Pinpoint the cell where the given text exists, returning its (x, y) midpoint coordinate. 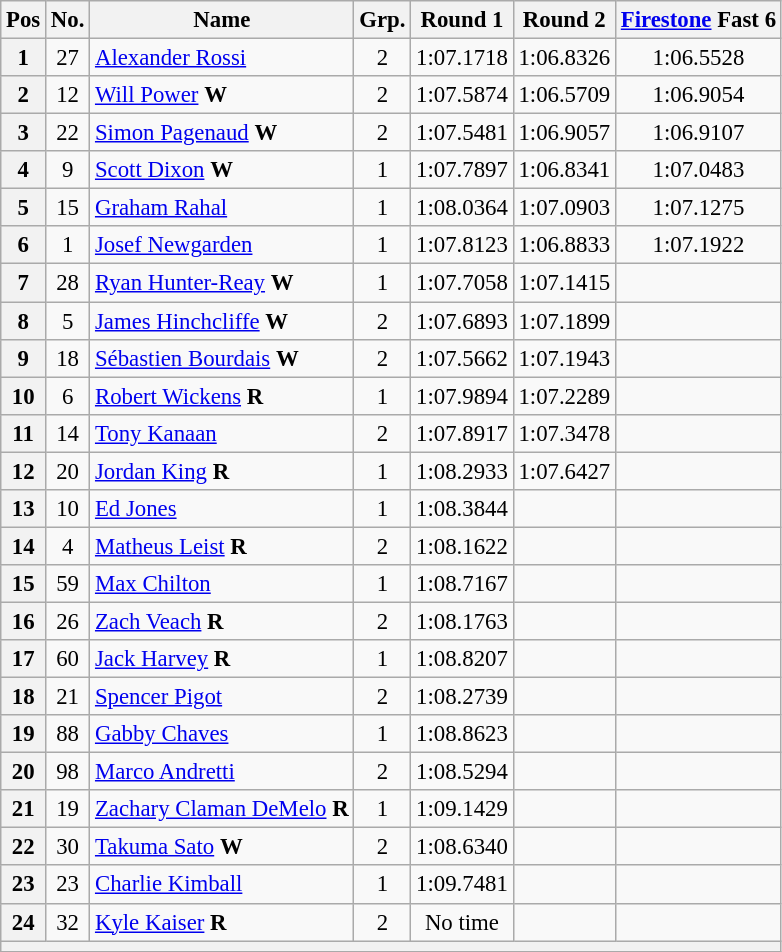
17 (24, 659)
1:07.1718 (462, 58)
3 (24, 133)
1:07.5481 (462, 133)
98 (68, 772)
1:07.5662 (462, 358)
1:07.1899 (564, 321)
Round 1 (462, 20)
1:07.6427 (564, 471)
26 (68, 621)
59 (68, 584)
1:08.5294 (462, 772)
Robert Wickens R (222, 396)
1:08.6340 (462, 847)
Ryan Hunter-Reay W (222, 283)
Jordan King R (222, 471)
1:06.8326 (564, 58)
Tony Kanaan (222, 433)
Zachary Claman DeMelo R (222, 809)
1:07.3478 (564, 433)
Graham Rahal (222, 208)
1:08.2739 (462, 697)
28 (68, 283)
1:06.5528 (698, 58)
1:09.1429 (462, 809)
1:07.5874 (462, 95)
Simon Pagenaud W (222, 133)
Sébastien Bourdais W (222, 358)
1:08.0364 (462, 208)
1:07.7058 (462, 283)
Pos (24, 20)
1:07.7897 (462, 170)
1:07.1922 (698, 245)
Ed Jones (222, 509)
Jack Harvey R (222, 659)
1:07.2289 (564, 396)
Will Power W (222, 95)
Kyle Kaiser R (222, 922)
Max Chilton (222, 584)
1:07.0903 (564, 208)
1:06.8833 (564, 245)
1:07.8123 (462, 245)
No. (68, 20)
Marco Andretti (222, 772)
1:09.7481 (462, 885)
1:08.8623 (462, 734)
8 (24, 321)
60 (68, 659)
James Hinchcliffe W (222, 321)
11 (24, 433)
Name (222, 20)
1:08.8207 (462, 659)
Firestone Fast 6 (698, 20)
Gabby Chaves (222, 734)
Grp. (382, 20)
1:08.1763 (462, 621)
Zach Veach R (222, 621)
13 (24, 509)
Scott Dixon W (222, 170)
1:08.3844 (462, 509)
1:07.6893 (462, 321)
1:07.1943 (564, 358)
24 (24, 922)
Matheus Leist R (222, 546)
1:07.0483 (698, 170)
Takuma Sato W (222, 847)
No time (462, 922)
1:07.1275 (698, 208)
Alexander Rossi (222, 58)
1:08.2933 (462, 471)
Charlie Kimball (222, 885)
1:08.1622 (462, 546)
1:08.7167 (462, 584)
88 (68, 734)
27 (68, 58)
Round 2 (564, 20)
30 (68, 847)
1:07.9894 (462, 396)
1:06.8341 (564, 170)
32 (68, 922)
1:06.9054 (698, 95)
1:07.1415 (564, 283)
1:06.5709 (564, 95)
16 (24, 621)
1:07.8917 (462, 433)
7 (24, 283)
1:06.9107 (698, 133)
1:06.9057 (564, 133)
Spencer Pigot (222, 697)
Josef Newgarden (222, 245)
